Return (x, y) of the center of cell containing provided text 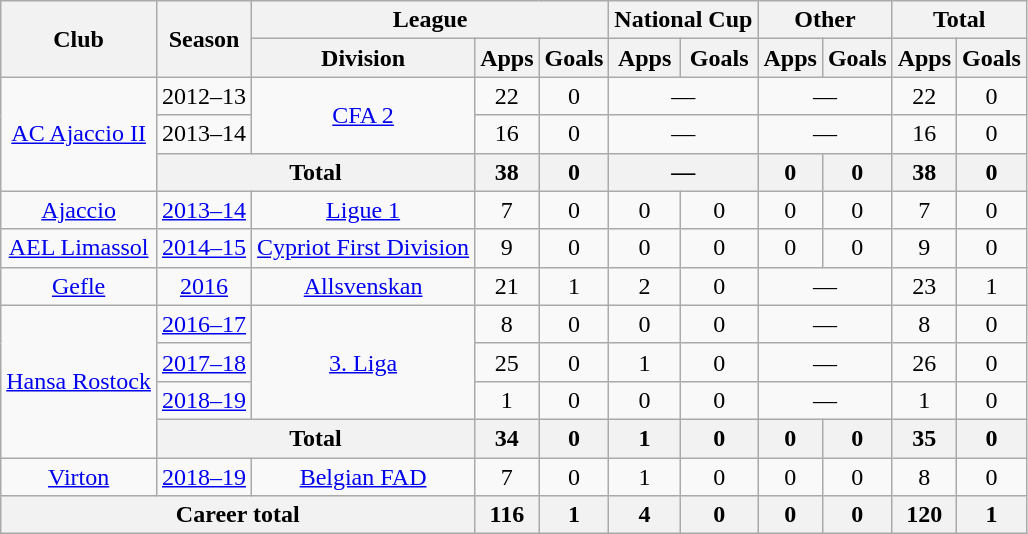
120 (924, 515)
Season (204, 39)
Hansa Rostock (79, 381)
21 (507, 286)
League (430, 20)
AEL Limassol (79, 248)
Club (79, 39)
116 (507, 515)
4 (645, 515)
34 (507, 438)
2016–17 (204, 324)
Belgian FAD (364, 477)
26 (924, 362)
2014–15 (204, 248)
Division (364, 58)
35 (924, 438)
Other (825, 20)
25 (507, 362)
Ligue 1 (364, 210)
23 (924, 286)
2 (645, 286)
Career total (238, 515)
3. Liga (364, 362)
National Cup (684, 20)
2012–13 (204, 96)
CFA 2 (364, 115)
2017–18 (204, 362)
Ajaccio (79, 210)
Allsvenskan (364, 286)
AC Ajaccio II (79, 134)
2016 (204, 286)
Cypriot First Division (364, 248)
Virton (79, 477)
Gefle (79, 286)
